Pinpoint the cell where the given text exists, returning its [X, Y] midpoint coordinate. 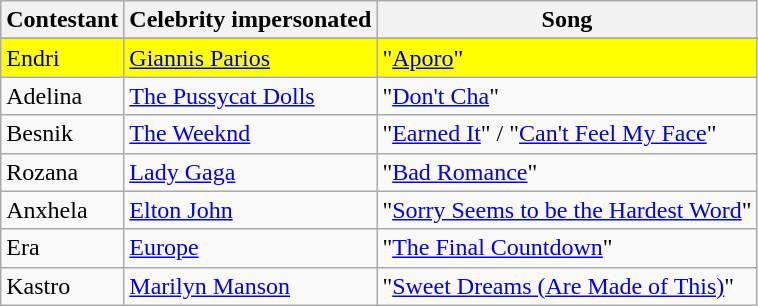
"Earned It" / "Can't Feel My Face" [567, 134]
Rozana [62, 172]
Era [62, 248]
Marilyn Manson [250, 286]
"Sweet Dreams (Are Made of This)" [567, 286]
Elton John [250, 210]
"Sorry Seems to be the Hardest Word" [567, 210]
Endri [62, 58]
Contestant [62, 20]
"The Final Countdown" [567, 248]
Anxhela [62, 210]
Adelina [62, 96]
The Pussycat Dolls [250, 96]
Europe [250, 248]
Giannis Parios [250, 58]
The Weeknd [250, 134]
Besnik [62, 134]
"Aporo" [567, 58]
"Don't Cha" [567, 96]
Song [567, 20]
Celebrity impersonated [250, 20]
"Bad Romance" [567, 172]
Kastro [62, 286]
Lady Gaga [250, 172]
